Detect which cell encompasses the target text, then output its [x, y] center coordinate. 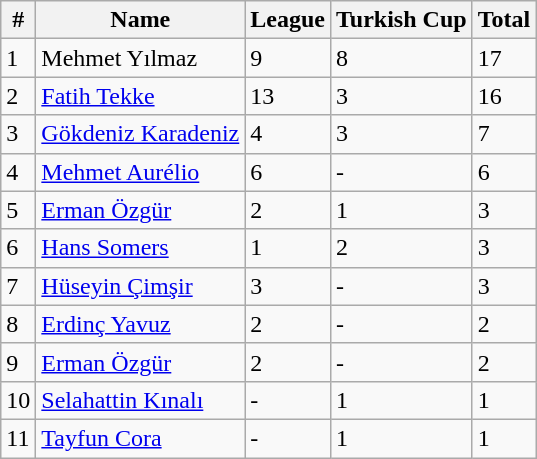
Turkish Cup [402, 20]
11 [18, 438]
Hüseyin Çimşir [140, 286]
Gökdeniz Karadeniz [140, 134]
Name [140, 20]
Tayfun Cora [140, 438]
Selahattin Kınalı [140, 400]
13 [288, 96]
Hans Somers [140, 248]
17 [504, 58]
Mehmet Aurélio [140, 172]
Fatih Tekke [140, 96]
Mehmet Yılmaz [140, 58]
10 [18, 400]
Erdinç Yavuz [140, 324]
# [18, 20]
Total [504, 20]
5 [18, 210]
16 [504, 96]
League [288, 20]
